Search for the cell housing the specified text and yield its [x, y] center coordinate. 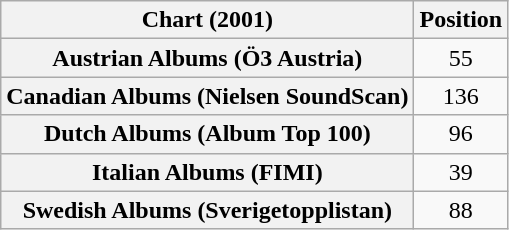
Italian Albums (FIMI) [208, 172]
39 [461, 172]
136 [461, 96]
Canadian Albums (Nielsen SoundScan) [208, 96]
Position [461, 20]
Austrian Albums (Ö3 Austria) [208, 58]
Dutch Albums (Album Top 100) [208, 134]
Swedish Albums (Sverigetopplistan) [208, 210]
88 [461, 210]
Chart (2001) [208, 20]
55 [461, 58]
96 [461, 134]
